Find where the given text appears and provide that cell's center as (X, Y) coordinate. 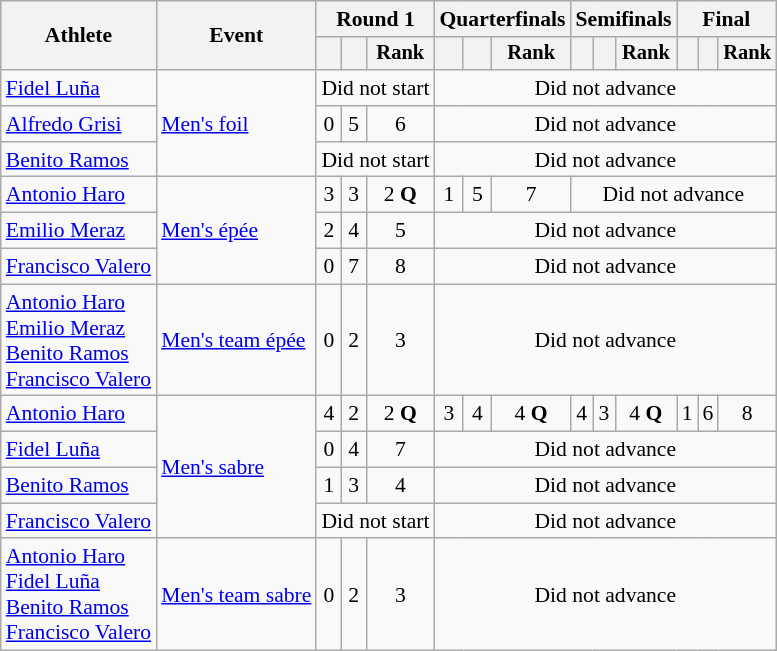
Round 1 (375, 19)
Emilio Meraz (78, 231)
Antonio HaroFidel LuñaBenito RamosFrancisco Valero (78, 595)
Final (726, 19)
Event (236, 36)
Men's sabre (236, 467)
Men's team épée (236, 340)
Quarterfinals (502, 19)
Men's team sabre (236, 595)
Athlete (78, 36)
Men's épée (236, 230)
Antonio HaroEmilio MerazBenito RamosFrancisco Valero (78, 340)
Semifinals (624, 19)
Alfredo Grisi (78, 124)
Men's foil (236, 124)
